Identify which cell holds the provided text, then report its (x, y) central coordinate. 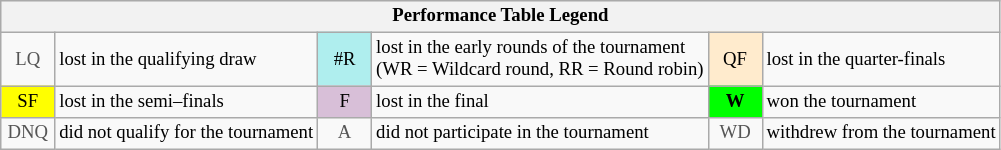
withdrew from the tournament (881, 134)
#R (345, 60)
lost in the final (540, 102)
F (345, 102)
lost in the qualifying draw (186, 60)
lost in the semi–finals (186, 102)
WD (735, 134)
QF (735, 60)
LQ (28, 60)
Performance Table Legend (500, 16)
SF (28, 102)
did not participate in the tournament (540, 134)
lost in the quarter-finals (881, 60)
won the tournament (881, 102)
did not qualify for the tournament (186, 134)
DNQ (28, 134)
W (735, 102)
A (345, 134)
lost in the early rounds of the tournament(WR = Wildcard round, RR = Round robin) (540, 60)
